Detect which cell encompasses the target text, then output its (X, Y) center coordinate. 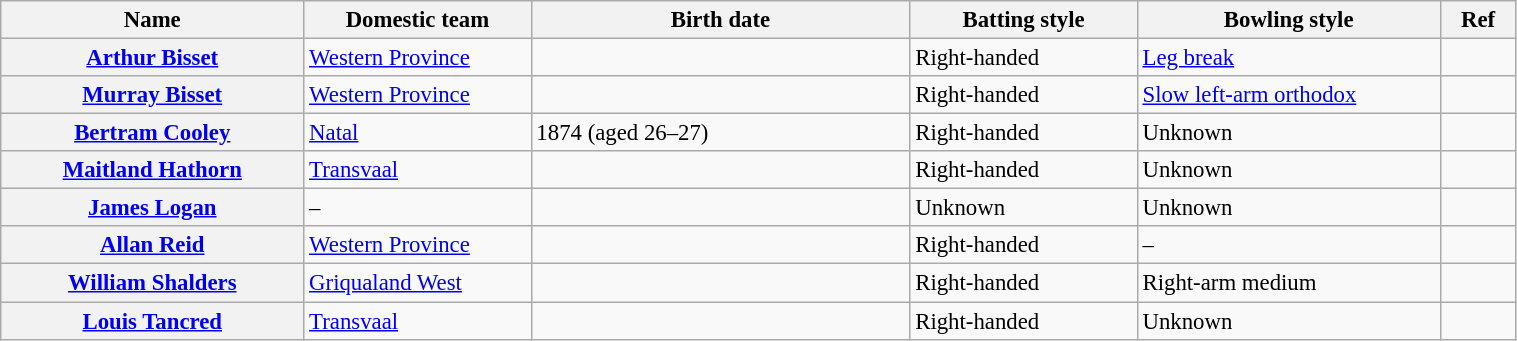
Leg break (1288, 58)
James Logan (152, 208)
Natal (418, 133)
Birth date (720, 20)
Arthur Bisset (152, 58)
Batting style (1024, 20)
Right-arm medium (1288, 283)
Slow left-arm orthodox (1288, 95)
Domestic team (418, 20)
Maitland Hathorn (152, 170)
William Shalders (152, 283)
Griqualand West (418, 283)
Murray Bisset (152, 95)
Ref (1478, 20)
Louis Tancred (152, 321)
Bowling style (1288, 20)
Allan Reid (152, 245)
Name (152, 20)
Bertram Cooley (152, 133)
1874 (aged 26–27) (720, 133)
